Return the (X, Y) coordinate for the center point of the cell that contains the specified text.  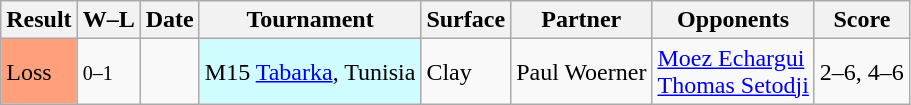
Clay (466, 72)
0–1 (108, 72)
Tournament (310, 20)
Date (170, 20)
Surface (466, 20)
Score (862, 20)
Paul Woerner (582, 72)
Moez Echargui Thomas Setodji (733, 72)
W–L (108, 20)
Partner (582, 20)
Result (39, 20)
M15 Tabarka, Tunisia (310, 72)
Loss (39, 72)
Opponents (733, 20)
2–6, 4–6 (862, 72)
